Identify which cell holds the provided text, then report its [X, Y] central coordinate. 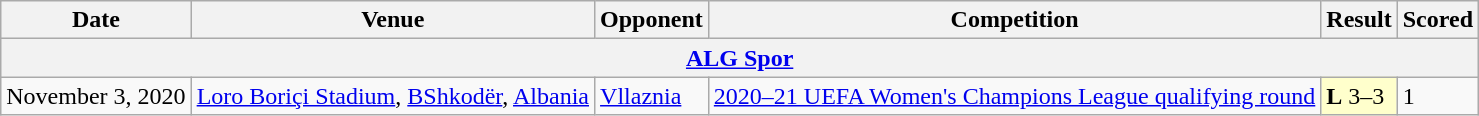
ALG Spor [740, 58]
Date [96, 20]
Result [1359, 20]
2020–21 UEFA Women's Champions League qualifying round [1014, 96]
L 3–3 [1359, 96]
Venue [392, 20]
1 [1438, 96]
Scored [1438, 20]
November 3, 2020 [96, 96]
Vllaznia [652, 96]
Opponent [652, 20]
Competition [1014, 20]
Loro Boriçi Stadium, BShkodër, Albania [392, 96]
